Identify which cell holds the provided text, then report its [x, y] central coordinate. 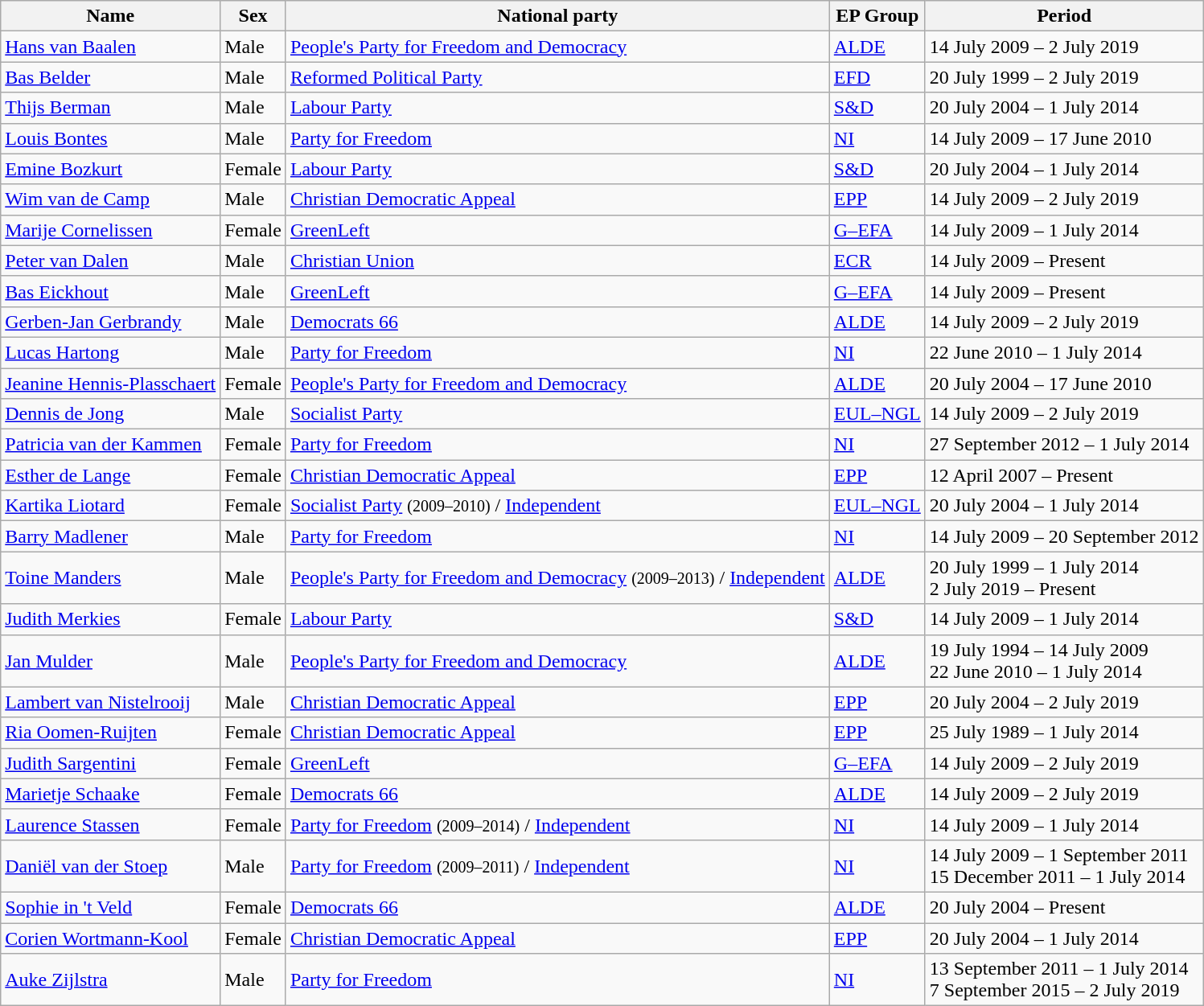
Bas Belder [111, 77]
Gerben-Jan Gerbrandy [111, 322]
Sophie in 't Veld [111, 907]
Reformed Political Party [557, 77]
Bas Eickhout [111, 291]
Dennis de Jong [111, 414]
Louis Bontes [111, 138]
Toine Manders [111, 577]
Jan Mulder [111, 661]
Daniël van der Stoep [111, 865]
Christian Union [557, 261]
EP Group [877, 16]
13 September 2011 – 1 July 2014 7 September 2015 – 2 July 2019 [1064, 979]
19 July 1994 – 14 July 2009 22 June 2010 – 1 July 2014 [1064, 661]
Hans van Baalen [111, 47]
Laurence Stassen [111, 824]
20 July 1999 – 1 July 20142 July 2019 – Present [1064, 577]
20 July 2004 – 2 July 2019 [1064, 702]
Auke Zijlstra [111, 979]
Emine Bozkurt [111, 169]
Wim van de Camp [111, 199]
Judith Merkies [111, 619]
14 July 2009 – 1 September 2011 15 December 2011 – 1 July 2014 [1064, 865]
ECR [877, 261]
Esther de Lange [111, 475]
Judith Sargentini [111, 763]
22 June 2010 – 1 July 2014 [1064, 352]
Socialist Party [557, 414]
Lucas Hartong [111, 352]
Socialist Party (2009–2010) / Independent [557, 506]
14 July 2009 – 17 June 2010 [1064, 138]
27 September 2012 – 1 July 2014 [1064, 445]
20 July 2004 – Present [1064, 907]
20 July 1999 – 2 July 2019 [1064, 77]
14 July 2009 – 20 September 2012 [1064, 536]
Patricia van der Kammen [111, 445]
Corien Wortmann-Kool [111, 938]
People's Party for Freedom and Democracy (2009–2013) / Independent [557, 577]
Sex [253, 16]
Party for Freedom (2009–2014) / Independent [557, 824]
Period [1064, 16]
Lambert van Nistelrooij [111, 702]
Party for Freedom (2009–2011) / Independent [557, 865]
Marije Cornelissen [111, 230]
25 July 1989 – 1 July 2014 [1064, 733]
Marietje Schaake [111, 794]
12 April 2007 – Present [1064, 475]
Jeanine Hennis-Plasschaert [111, 384]
Name [111, 16]
Ria Oomen-Ruijten [111, 733]
20 July 2004 – 17 June 2010 [1064, 384]
Barry Madlener [111, 536]
Kartika Liotard [111, 506]
National party [557, 16]
EFD [877, 77]
Peter van Dalen [111, 261]
Thijs Berman [111, 108]
